Output the [x, y] coordinate of the center of the cell containing the given text.  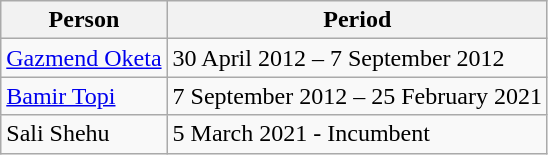
30 April 2012 – 7 September 2012 [357, 58]
5 March 2021 - Incumbent [357, 134]
Sali Shehu [84, 134]
7 September 2012 – 25 February 2021 [357, 96]
Person [84, 20]
Bamir Topi [84, 96]
Gazmend Oketa [84, 58]
Period [357, 20]
